Locate the cell with the specified text and output its (x, y) center coordinate. 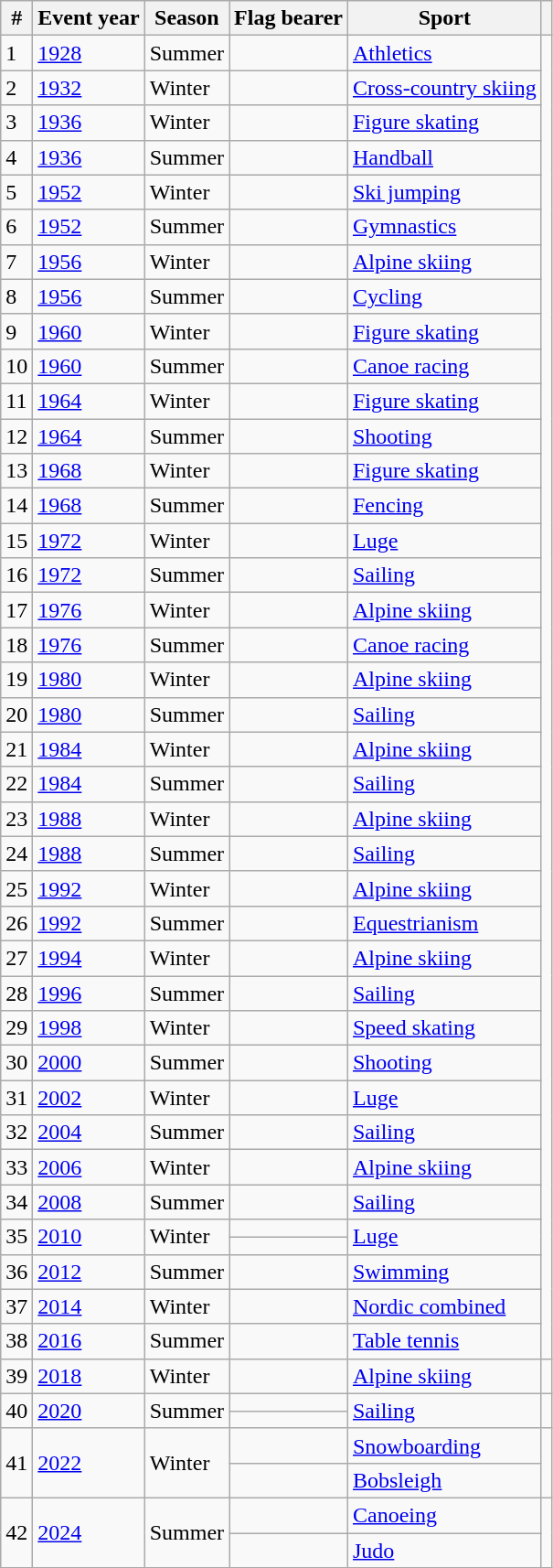
39 (16, 1376)
42 (16, 1532)
33 (16, 1167)
Event year (89, 18)
2022 (89, 1463)
2016 (89, 1341)
13 (16, 471)
4 (16, 157)
17 (16, 610)
Speed skating (444, 1028)
34 (16, 1202)
16 (16, 575)
38 (16, 1341)
11 (16, 401)
20 (16, 714)
27 (16, 958)
2006 (89, 1167)
2014 (89, 1306)
Bobsleigh (444, 1480)
Season (186, 18)
Handball (444, 157)
23 (16, 819)
26 (16, 923)
10 (16, 366)
40 (16, 1411)
36 (16, 1272)
1998 (89, 1028)
Cycling (444, 296)
1 (16, 53)
Gymnastics (444, 227)
Equestrianism (444, 923)
31 (16, 1098)
1996 (89, 993)
6 (16, 227)
21 (16, 749)
2010 (89, 1237)
Table tennis (444, 1341)
14 (16, 506)
2004 (89, 1133)
2000 (89, 1063)
2002 (89, 1098)
15 (16, 541)
41 (16, 1463)
2012 (89, 1272)
Canoeing (444, 1515)
Nordic combined (444, 1306)
24 (16, 854)
25 (16, 888)
Snowboarding (444, 1445)
2 (16, 88)
32 (16, 1133)
29 (16, 1028)
35 (16, 1237)
18 (16, 645)
9 (16, 331)
19 (16, 680)
Swimming (444, 1272)
1928 (89, 53)
2018 (89, 1376)
Fencing (444, 506)
1994 (89, 958)
Judo (444, 1551)
5 (16, 192)
# (16, 18)
Cross-country skiing (444, 88)
12 (16, 436)
2020 (89, 1411)
3 (16, 123)
Flag bearer (289, 18)
37 (16, 1306)
30 (16, 1063)
Athletics (444, 53)
Sport (444, 18)
28 (16, 993)
Ski jumping (444, 192)
22 (16, 784)
2024 (89, 1532)
1932 (89, 88)
7 (16, 262)
2008 (89, 1202)
8 (16, 296)
